Search for the cell housing the specified text and yield its [x, y] center coordinate. 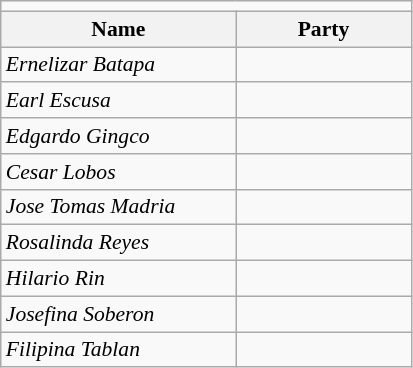
Name [118, 29]
Party [324, 29]
Filipina Tablan [118, 350]
Ernelizar Batapa [118, 65]
Edgardo Gingco [118, 136]
Rosalinda Reyes [118, 243]
Earl Escusa [118, 101]
Cesar Lobos [118, 172]
Jose Tomas Madria [118, 207]
Josefina Soberon [118, 314]
Hilario Rin [118, 279]
